Extract the [x, y] coordinate from the center of the cell holding the provided text.  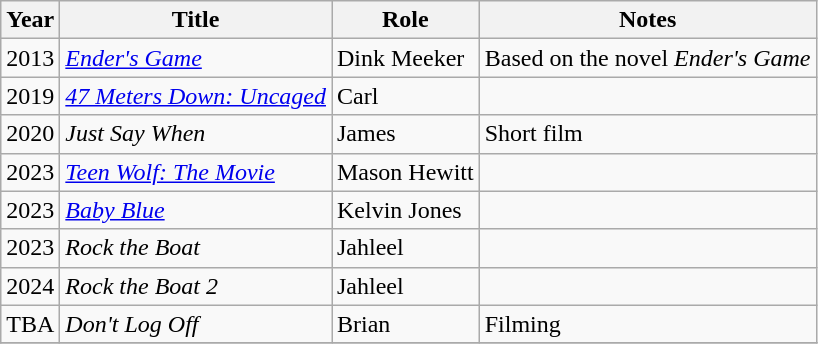
2019 [30, 96]
Notes [648, 20]
Dink Meeker [406, 58]
Mason Hewitt [406, 172]
Just Say When [196, 134]
Rock the Boat 2 [196, 286]
2020 [30, 134]
2013 [30, 58]
2024 [30, 286]
Ender's Game [196, 58]
Baby Blue [196, 210]
Filming [648, 324]
Based on the novel Ender's Game [648, 58]
Role [406, 20]
Carl [406, 96]
Year [30, 20]
Don't Log Off [196, 324]
47 Meters Down: Uncaged [196, 96]
Teen Wolf: The Movie [196, 172]
Short film [648, 134]
Kelvin Jones [406, 210]
James [406, 134]
Brian [406, 324]
Title [196, 20]
TBA [30, 324]
Rock the Boat [196, 248]
